Return (x, y) of the center of cell containing provided text 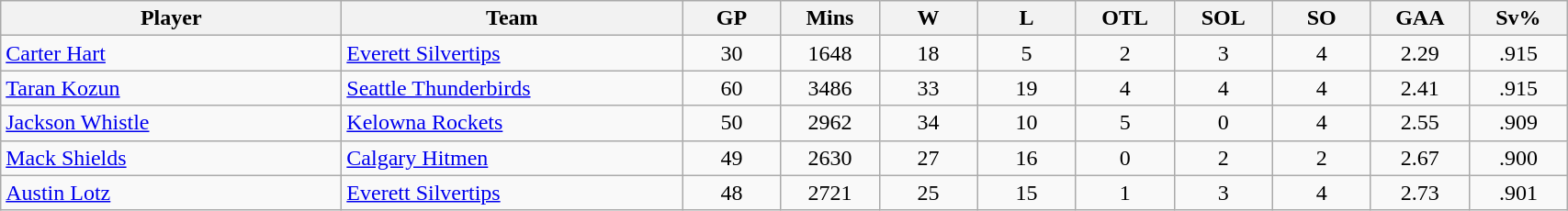
34 (928, 123)
Mack Shields (171, 158)
2721 (830, 193)
2630 (830, 158)
25 (928, 193)
.909 (1517, 123)
GP (731, 18)
GAA (1420, 18)
33 (928, 88)
L (1027, 18)
1648 (830, 53)
Mins (830, 18)
1 (1124, 193)
Team (513, 18)
W (928, 18)
10 (1027, 123)
Player (171, 18)
Jackson Whistle (171, 123)
49 (731, 158)
27 (928, 158)
2.55 (1420, 123)
30 (731, 53)
Seattle Thunderbirds (513, 88)
Sv% (1517, 18)
48 (731, 193)
.901 (1517, 193)
.900 (1517, 158)
16 (1027, 158)
2.41 (1420, 88)
SOL (1224, 18)
15 (1027, 193)
60 (731, 88)
18 (928, 53)
50 (731, 123)
2962 (830, 123)
Taran Kozun (171, 88)
Calgary Hitmen (513, 158)
Austin Lotz (171, 193)
SO (1321, 18)
Carter Hart (171, 53)
2.73 (1420, 193)
3486 (830, 88)
19 (1027, 88)
2.67 (1420, 158)
OTL (1124, 18)
2.29 (1420, 53)
Kelowna Rockets (513, 123)
